From the cell containing the given text, extract its center point as (x, y) coordinate. 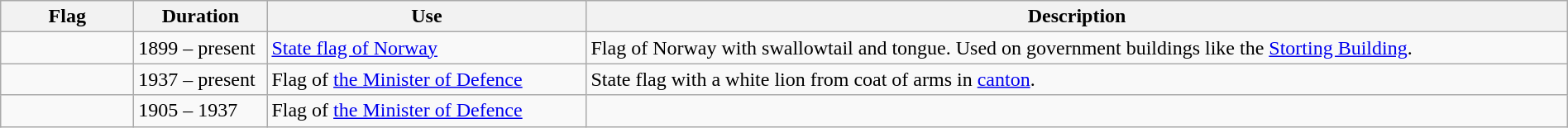
Description (1077, 17)
1899 – present (200, 48)
Flag (68, 17)
1905 – 1937 (200, 111)
State flag of Norway (427, 48)
1937 – present (200, 79)
State flag with a white lion from coat of arms in canton. (1077, 79)
Use (427, 17)
Flag of Norway with swallowtail and tongue. Used on government buildings like the Storting Building. (1077, 48)
Duration (200, 17)
